Search for the cell housing the specified text and yield its [x, y] center coordinate. 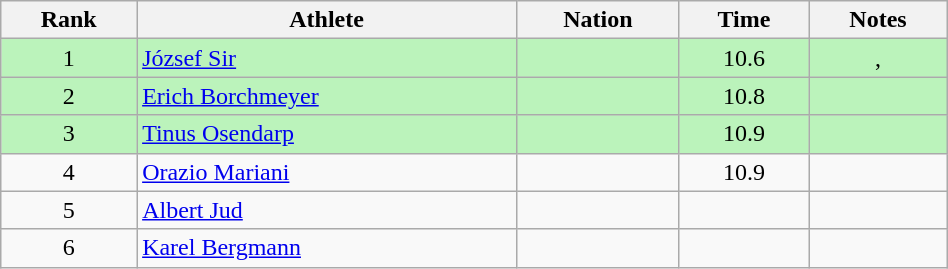
10.6 [744, 58]
10.8 [744, 96]
Athlete [327, 20]
Orazio Mariani [327, 172]
Time [744, 20]
Rank [69, 20]
József Sir [327, 58]
Erich Borchmeyer [327, 96]
2 [69, 96]
Notes [878, 20]
3 [69, 134]
, [878, 58]
Nation [598, 20]
Karel Bergmann [327, 248]
5 [69, 210]
Albert Jud [327, 210]
6 [69, 248]
Tinus Osendarp [327, 134]
1 [69, 58]
4 [69, 172]
